Return the (X, Y) coordinate for the center point of the cell that contains the specified text.  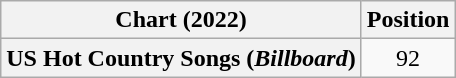
92 (408, 58)
Chart (2022) (181, 20)
US Hot Country Songs (Billboard) (181, 58)
Position (408, 20)
